Pinpoint the cell where the given text exists, returning its [X, Y] midpoint coordinate. 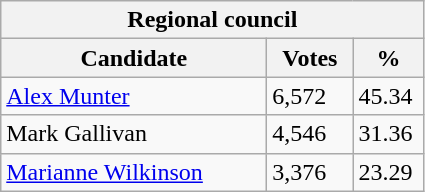
23.29 [388, 172]
Marianne Wilkinson [134, 172]
45.34 [388, 96]
Votes [310, 58]
3,376 [310, 172]
Regional council [212, 20]
31.36 [388, 134]
% [388, 58]
Alex Munter [134, 96]
6,572 [310, 96]
Candidate [134, 58]
4,546 [310, 134]
Mark Gallivan [134, 134]
